Provide the (X, Y) coordinate of the cell's center where the given text is located.  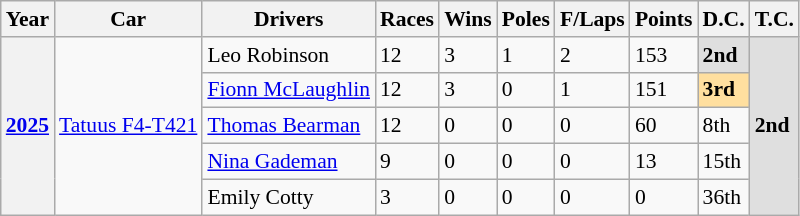
3rd (724, 90)
Leo Robinson (288, 55)
Points (664, 19)
D.C. (724, 19)
Fionn McLaughlin (288, 90)
36th (724, 197)
Tatuus F4-T421 (128, 126)
Car (128, 19)
Year (28, 19)
13 (664, 162)
2025 (28, 126)
Races (407, 19)
Nina Gademan (288, 162)
15th (724, 162)
Thomas Bearman (288, 126)
9 (407, 162)
Wins (468, 19)
Drivers (288, 19)
151 (664, 90)
F/Laps (592, 19)
T.C. (774, 19)
2 (592, 55)
153 (664, 55)
8th (724, 126)
Poles (526, 19)
Emily Cotty (288, 197)
60 (664, 126)
